For the text-containing cell, return its midpoint in [x, y] coordinate format. 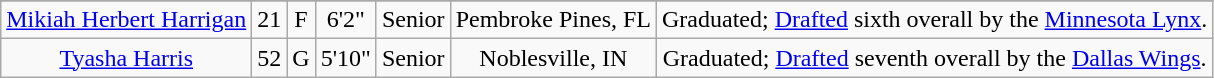
G [301, 58]
Mikiah Herbert Harrigan [126, 20]
5'10" [346, 58]
Graduated; Drafted sixth overall by the Minnesota Lynx. [935, 20]
Noblesville, IN [553, 58]
F [301, 20]
Graduated; Drafted seventh overall by the Dallas Wings. [935, 58]
Pembroke Pines, FL [553, 20]
21 [270, 20]
Tyasha Harris [126, 58]
52 [270, 58]
6'2" [346, 20]
